Detect which cell encompasses the target text, then output its [x, y] center coordinate. 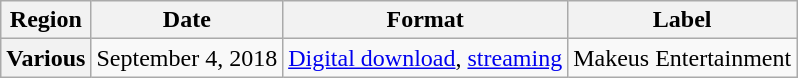
Region [46, 20]
Format [426, 20]
Various [46, 58]
September 4, 2018 [187, 58]
Digital download, streaming [426, 58]
Date [187, 20]
Label [682, 20]
Makeus Entertainment [682, 58]
